Return [X, Y] of the center of cell containing provided text 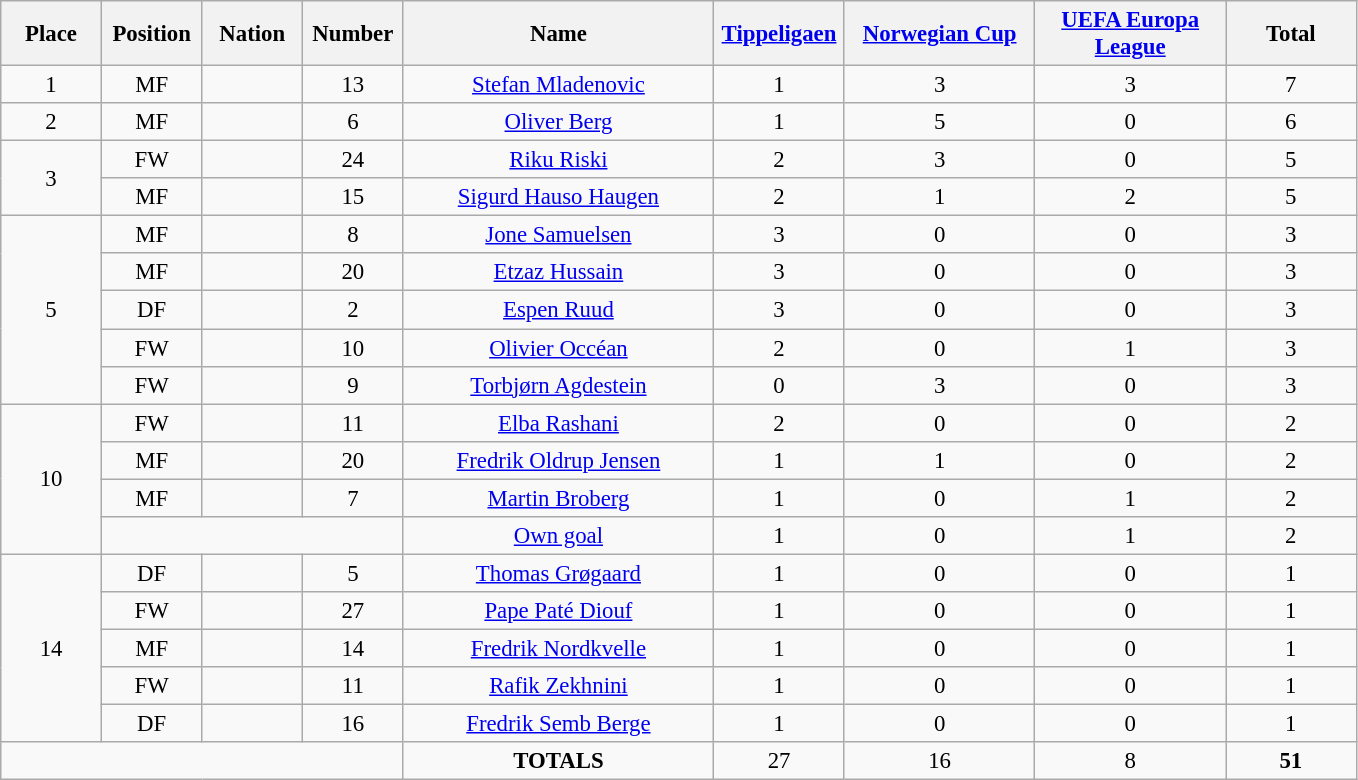
Jone Samuelsen [558, 235]
Norwegian Cup [940, 34]
Olivier Occéan [558, 348]
Own goal [558, 536]
Number [354, 34]
Tippeligaen [780, 34]
Espen Ruud [558, 310]
Total [1292, 34]
UEFA Europa League [1130, 34]
Elba Rashani [558, 423]
24 [354, 160]
Pape Paté Diouf [558, 611]
Sigurd Hauso Haugen [558, 197]
TOTALS [558, 761]
Martin Broberg [558, 498]
51 [1292, 761]
Stefan Mladenovic [558, 85]
13 [354, 85]
Riku Riski [558, 160]
Fredrik Semb Berge [558, 724]
9 [354, 385]
Name [558, 34]
Thomas Grøgaard [558, 573]
Rafik Zekhnini [558, 686]
Oliver Berg [558, 122]
Fredrik Oldrup Jensen [558, 460]
Fredrik Nordkvelle [558, 648]
Place [52, 34]
Nation [252, 34]
Etzaz Hussain [558, 273]
15 [354, 197]
Position [152, 34]
Torbjørn Agdestein [558, 385]
